Determine the [x, y] coordinate at the center of the cell enclosing the given text.  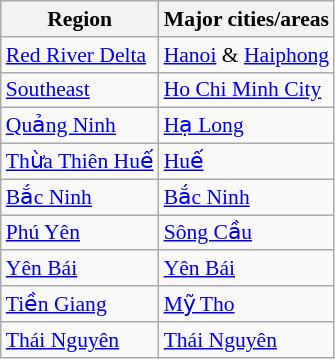
Hạ Long [247, 126]
Huế [247, 162]
Tiền Giang [80, 304]
Region [80, 19]
Sông Cầu [247, 233]
Quảng Ninh [80, 126]
Thừa Thiên Huế [80, 162]
Phú Yên [80, 233]
Major cities/areas [247, 19]
Ho Chi Minh City [247, 90]
Red River Delta [80, 55]
Mỹ Tho [247, 304]
Hanoi & Haiphong [247, 55]
Southeast [80, 90]
